Extract the [X, Y] coordinate from the center of the cell holding the provided text.  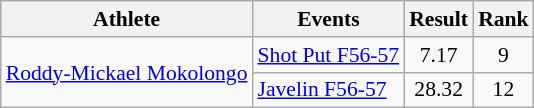
28.32 [438, 90]
Events [329, 19]
Shot Put F56-57 [329, 55]
Athlete [127, 19]
Roddy-Mickael Mokolongo [127, 72]
Rank [504, 19]
9 [504, 55]
Javelin F56-57 [329, 90]
7.17 [438, 55]
Result [438, 19]
12 [504, 90]
